Search for the cell housing the specified text and yield its [X, Y] center coordinate. 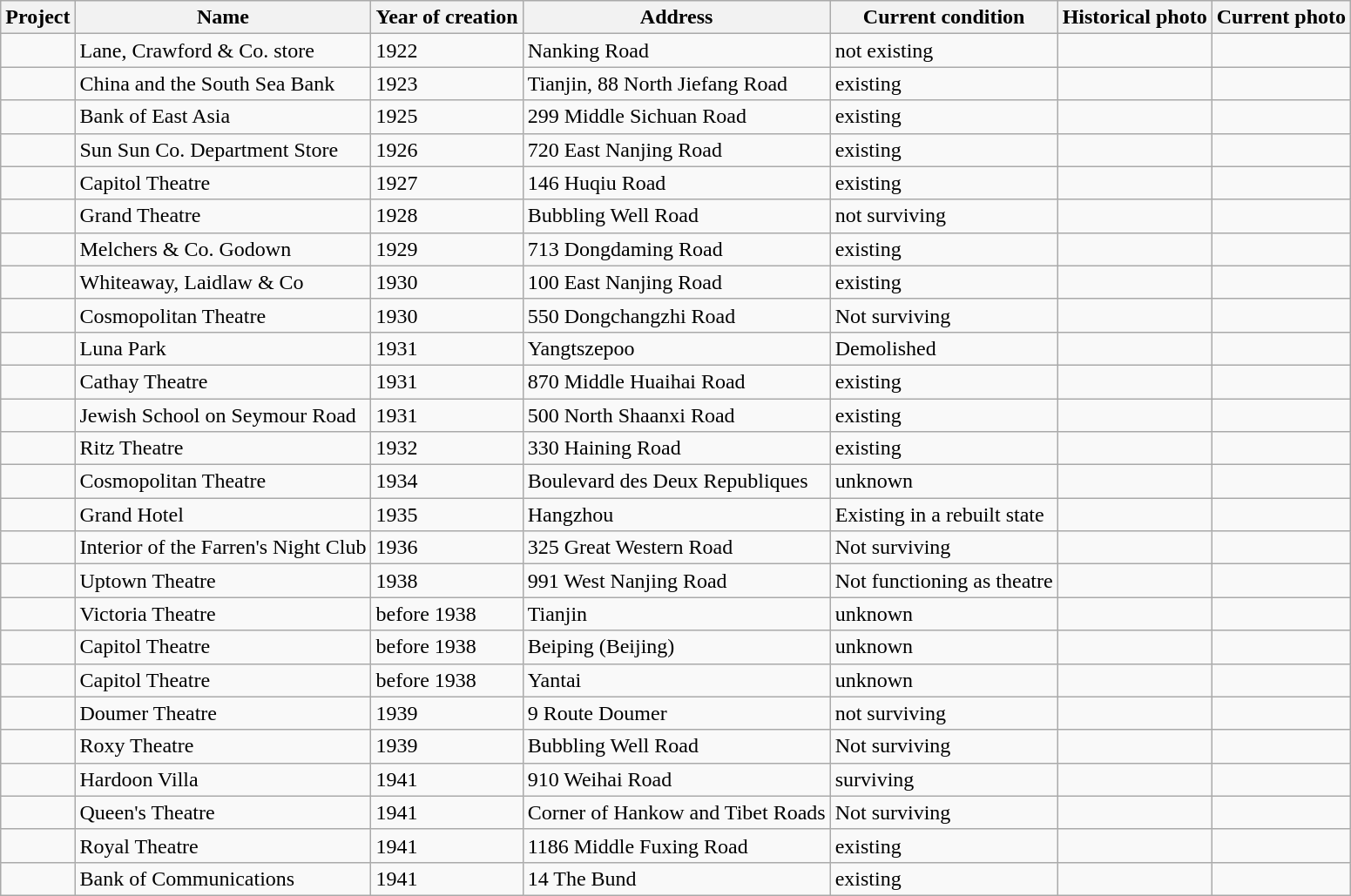
Project [38, 17]
Bank of Communications [223, 879]
Whiteaway, Laidlaw & Co [223, 282]
Sun Sun Co. Department Store [223, 150]
1929 [447, 249]
Bank of East Asia [223, 117]
1922 [447, 51]
500 North Shaanxi Road [676, 415]
Corner of Hankow and Tibet Roads [676, 812]
Doumer Theatre [223, 713]
713 Dongdaming Road [676, 249]
Historical photo [1134, 17]
14 The Bund [676, 879]
330 Haining Road [676, 448]
1928 [447, 216]
Queen's Theatre [223, 812]
991 West Nanjing Road [676, 581]
1934 [447, 482]
1938 [447, 581]
Royal Theatre [223, 845]
146 Huqiu Road [676, 183]
9 Route Doumer [676, 713]
Jewish School on Seymour Road [223, 415]
Nanking Road [676, 51]
Current condition [944, 17]
not existing [944, 51]
Cathay Theatre [223, 381]
Yangtszepoo [676, 348]
Ritz Theatre [223, 448]
Grand Hotel [223, 515]
Interior of the Farren's Night Club [223, 548]
1936 [447, 548]
Current photo [1280, 17]
1926 [447, 150]
China and the South Sea Bank [223, 84]
Hangzhou [676, 515]
Tianjin [676, 614]
Existing in a rebuilt state [944, 515]
1925 [447, 117]
299 Middle Sichuan Road [676, 117]
100 East Nanjing Road [676, 282]
Yantai [676, 680]
720 East Nanjing Road [676, 150]
Luna Park [223, 348]
1923 [447, 84]
Boulevard des Deux Republiques [676, 482]
910 Weihai Road [676, 779]
325 Great Western Road [676, 548]
Hardoon Villa [223, 779]
Grand Theatre [223, 216]
Address [676, 17]
Roxy Theatre [223, 746]
Lane, Crawford & Co. store [223, 51]
550 Dongchangzhi Road [676, 315]
Victoria Theatre [223, 614]
Beiping (Beijing) [676, 647]
870 Middle Huaihai Road [676, 381]
Demolished [944, 348]
Melchers & Co. Godown [223, 249]
1932 [447, 448]
Year of creation [447, 17]
surviving [944, 779]
1927 [447, 183]
1935 [447, 515]
Tianjin, 88 North Jiefang Road [676, 84]
Name [223, 17]
Not functioning as theatre [944, 581]
1186 Middle Fuxing Road [676, 845]
Uptown Theatre [223, 581]
